Return the (x, y) coordinate for the center point of the cell that contains the specified text.  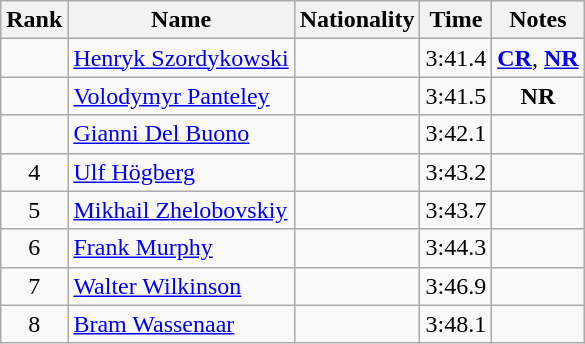
3:41.5 (456, 96)
Ulf Högberg (181, 172)
Bram Wassenaar (181, 324)
3:42.1 (456, 134)
3:41.4 (456, 58)
Name (181, 20)
Gianni Del Buono (181, 134)
3:43.2 (456, 172)
Henryk Szordykowski (181, 58)
Mikhail Zhelobovskiy (181, 210)
Volodymyr Panteley (181, 96)
5 (34, 210)
3:48.1 (456, 324)
Walter Wilkinson (181, 286)
3:44.3 (456, 248)
8 (34, 324)
CR, NR (538, 58)
3:46.9 (456, 286)
4 (34, 172)
Rank (34, 20)
3:43.7 (456, 210)
Frank Murphy (181, 248)
Time (456, 20)
Notes (538, 20)
Nationality (357, 20)
NR (538, 96)
7 (34, 286)
6 (34, 248)
